Locate the cell with the specified text and output its [x, y] center coordinate. 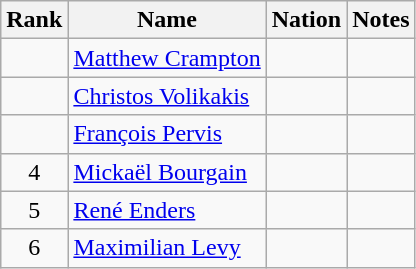
Notes [381, 20]
Mickaël Bourgain [167, 172]
Maximilian Levy [167, 248]
4 [34, 172]
Nation [306, 20]
René Enders [167, 210]
Matthew Crampton [167, 58]
5 [34, 210]
6 [34, 248]
François Pervis [167, 134]
Christos Volikakis [167, 96]
Rank [34, 20]
Name [167, 20]
